Extract the [x, y] coordinate from the center of the cell holding the provided text.  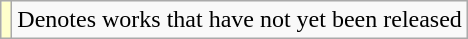
Denotes works that have not yet been released [240, 20]
